Search for the cell housing the specified text and yield its [x, y] center coordinate. 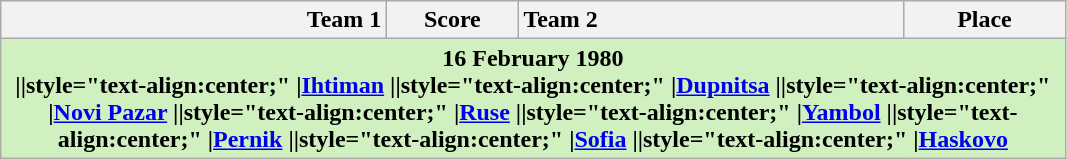
Team 1 [194, 20]
Place [984, 20]
Score [452, 20]
Team 2 [711, 20]
